Provide the [X, Y] coordinate of the cell's center where the given text is located.  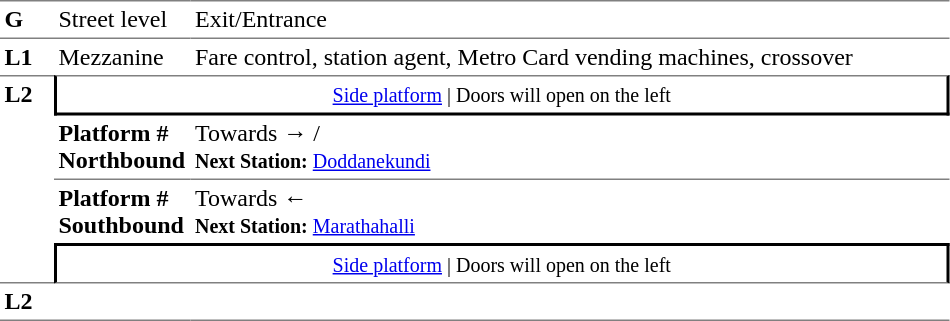
Exit/Entrance [570, 20]
Fare control, station agent, Metro Card vending machines, crossover [570, 57]
Street level [122, 20]
Mezzanine [122, 57]
Towards → / Next Station: Doddanekundi [570, 148]
Platform #Northbound [122, 148]
Towards ← Next Station: Marathahalli [570, 212]
L1 [27, 57]
L2 [27, 179]
G [27, 20]
Platform #Southbound [122, 212]
